Search for the cell housing the specified text and yield its [X, Y] center coordinate. 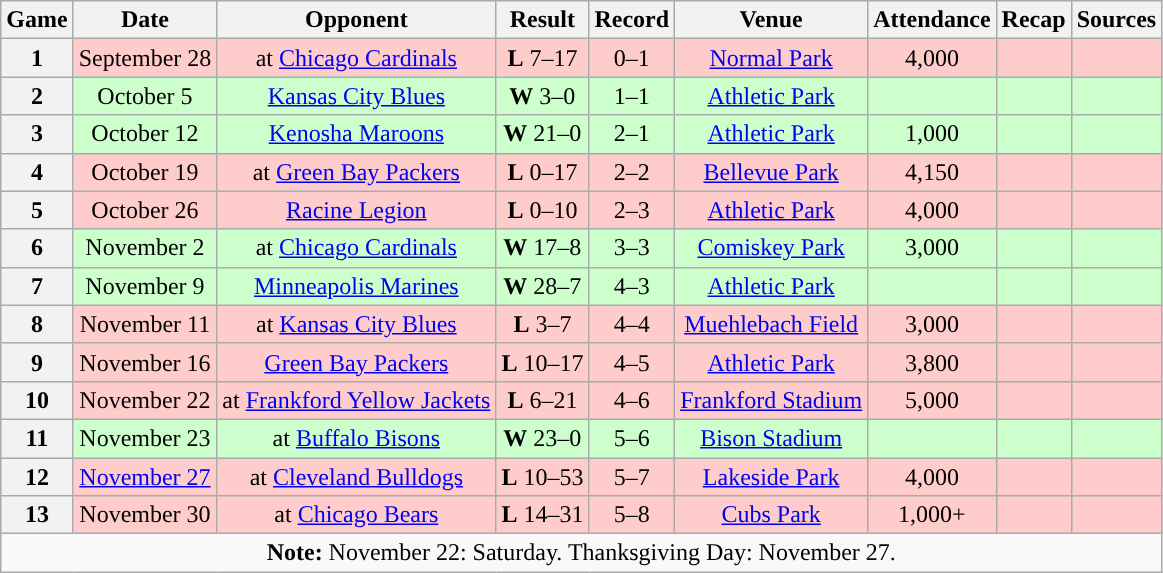
Lakeside Park [772, 477]
W 3–0 [542, 96]
at Cleveland Bulldogs [356, 477]
at Frankford Yellow Jackets [356, 400]
Normal Park [772, 58]
6 [37, 248]
3–3 [632, 248]
2 [37, 96]
Green Bay Packers [356, 362]
Sources [1116, 20]
October 19 [145, 172]
at Green Bay Packers [356, 172]
Comiskey Park [772, 248]
L 0–17 [542, 172]
L 10–53 [542, 477]
at Chicago Bears [356, 515]
Result [542, 20]
November 16 [145, 362]
W 21–0 [542, 134]
Date [145, 20]
4–5 [632, 362]
Frankford Stadium [772, 400]
Kansas City Blues [356, 96]
5–7 [632, 477]
Kenosha Maroons [356, 134]
4–6 [632, 400]
9 [37, 362]
September 28 [145, 58]
4–4 [632, 324]
W 23–0 [542, 438]
November 30 [145, 515]
Bellevue Park [772, 172]
October 5 [145, 96]
L 14–31 [542, 515]
0–1 [632, 58]
Attendance [932, 20]
1,000+ [932, 515]
Recap [1034, 20]
November 11 [145, 324]
Minneapolis Marines [356, 286]
Venue [772, 20]
Opponent [356, 20]
at Kansas City Blues [356, 324]
8 [37, 324]
November 27 [145, 477]
W 17–8 [542, 248]
2–2 [632, 172]
12 [37, 477]
3,800 [932, 362]
Note: November 22: Saturday. Thanksgiving Day: November 27. [582, 553]
4–3 [632, 286]
L 3–7 [542, 324]
1–1 [632, 96]
1,000 [932, 134]
2–3 [632, 210]
1 [37, 58]
10 [37, 400]
at Buffalo Bisons [356, 438]
L 6–21 [542, 400]
5–8 [632, 515]
Bison Stadium [772, 438]
Muehlebach Field [772, 324]
November 23 [145, 438]
November 2 [145, 248]
Record [632, 20]
November 22 [145, 400]
October 12 [145, 134]
October 26 [145, 210]
3 [37, 134]
4,150 [932, 172]
Cubs Park [772, 515]
5,000 [932, 400]
5 [37, 210]
W 28–7 [542, 286]
L 10–17 [542, 362]
November 9 [145, 286]
2–1 [632, 134]
Game [37, 20]
4 [37, 172]
5–6 [632, 438]
Racine Legion [356, 210]
L 0–10 [542, 210]
7 [37, 286]
L 7–17 [542, 58]
11 [37, 438]
13 [37, 515]
